For the text-containing cell, return its midpoint in (x, y) coordinate format. 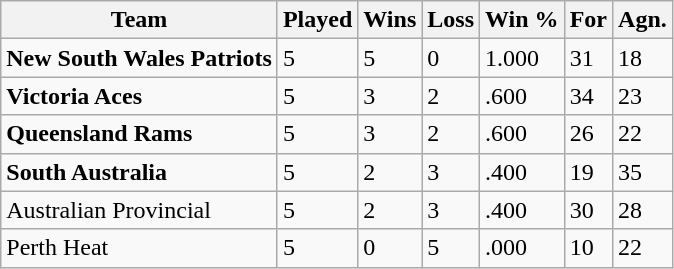
Agn. (643, 20)
Win % (522, 20)
Team (140, 20)
10 (588, 248)
30 (588, 210)
Victoria Aces (140, 96)
New South Wales Patriots (140, 58)
1.000 (522, 58)
19 (588, 172)
35 (643, 172)
23 (643, 96)
18 (643, 58)
Wins (390, 20)
Perth Heat (140, 248)
.000 (522, 248)
Australian Provincial (140, 210)
Loss (451, 20)
Queensland Rams (140, 134)
28 (643, 210)
34 (588, 96)
South Australia (140, 172)
Played (317, 20)
31 (588, 58)
For (588, 20)
26 (588, 134)
